Provide the (X, Y) coordinate of the cell's center where the given text is located.  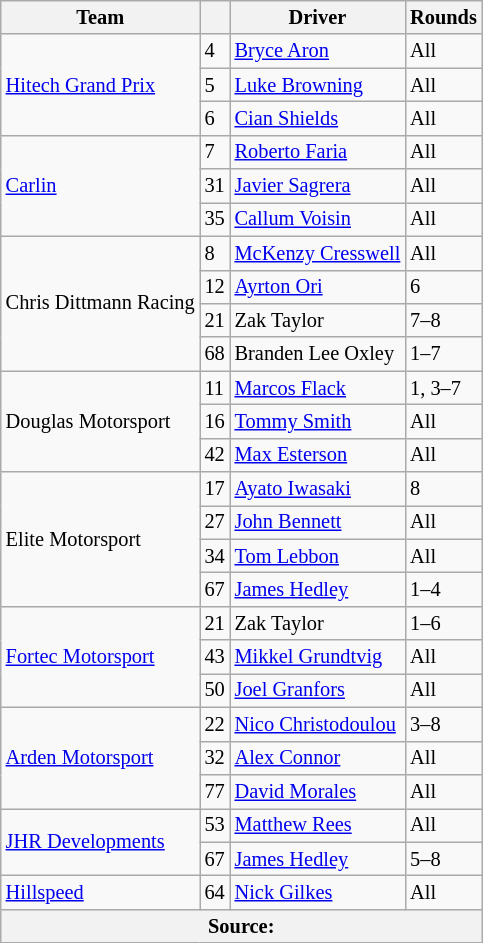
43 (215, 657)
1–4 (444, 589)
Cian Shields (318, 118)
Nico Christodoulou (318, 724)
Matthew Rees (318, 825)
Branden Lee Oxley (318, 354)
Callum Voisin (318, 219)
Chris Dittmann Racing (100, 304)
Rounds (444, 17)
42 (215, 455)
Ayrton Ori (318, 287)
68 (215, 354)
1–6 (444, 623)
Carlin (100, 186)
Mikkel Grundtvig (318, 657)
Max Esterson (318, 455)
34 (215, 556)
64 (215, 892)
Source: (242, 926)
Javier Sagrera (318, 186)
77 (215, 791)
35 (215, 219)
Tom Lebbon (318, 556)
16 (215, 421)
11 (215, 388)
3–8 (444, 724)
Roberto Faria (318, 152)
Nick Gilkes (318, 892)
Hillspeed (100, 892)
JHR Developments (100, 842)
John Bennett (318, 522)
McKenzy Cresswell (318, 253)
Douglas Motorsport (100, 422)
4 (215, 51)
50 (215, 690)
Bryce Aron (318, 51)
27 (215, 522)
Elite Motorsport (100, 540)
David Morales (318, 791)
53 (215, 825)
7 (215, 152)
22 (215, 724)
Arden Motorsport (100, 758)
5–8 (444, 859)
5 (215, 85)
Tommy Smith (318, 421)
12 (215, 287)
Alex Connor (318, 758)
7–8 (444, 320)
1, 3–7 (444, 388)
Marcos Flack (318, 388)
Luke Browning (318, 85)
17 (215, 489)
31 (215, 186)
Hitech Grand Prix (100, 84)
Ayato Iwasaki (318, 489)
1–7 (444, 354)
32 (215, 758)
Joel Granfors (318, 690)
Driver (318, 17)
Team (100, 17)
Fortec Motorsport (100, 656)
